Determine the [x, y] coordinate at the center of the cell enclosing the given text.  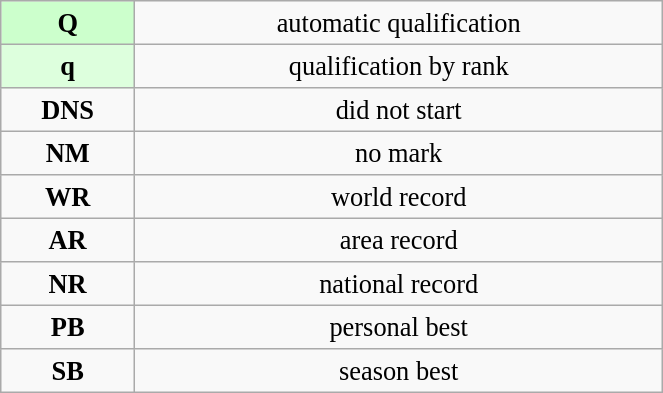
season best [399, 371]
national record [399, 284]
q [68, 66]
no mark [399, 153]
area record [399, 240]
DNS [68, 109]
did not start [399, 109]
SB [68, 371]
NR [68, 284]
PB [68, 327]
qualification by rank [399, 66]
world record [399, 197]
personal best [399, 327]
WR [68, 197]
NM [68, 153]
Q [68, 22]
AR [68, 240]
automatic qualification [399, 22]
